Locate the cell with the specified text and output its [x, y] center coordinate. 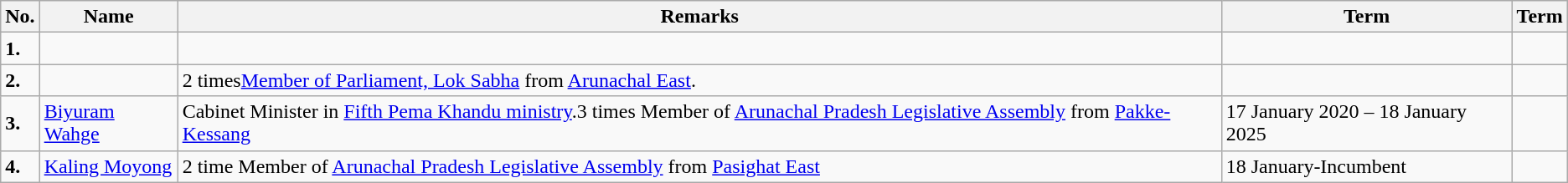
2 time Member of Arunachal Pradesh Legislative Assembly from Pasighat East [699, 166]
Kaling Moyong [109, 166]
4. [20, 166]
Biyuram Wahge [109, 124]
Cabinet Minister in Fifth Pema Khandu ministry.3 times Member of Arunachal Pradesh Legislative Assembly from Pakke-Kessang [699, 124]
2 timesMember of Parliament, Lok Sabha from Arunachal East. [699, 80]
18 January-Incumbent [1367, 166]
Remarks [699, 17]
3. [20, 124]
1. [20, 48]
No. [20, 17]
Name [109, 17]
17 January 2020 – 18 January 2025 [1367, 124]
2. [20, 80]
